Provide the [x, y] coordinate of the cell's center where the given text is located.  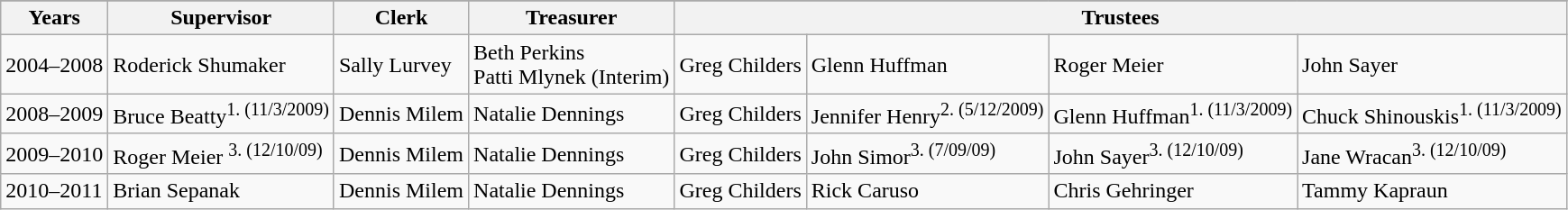
Glenn Huffman1. (11/3/2009) [1173, 114]
Years [54, 18]
2008–2009 [54, 114]
2004–2008 [54, 65]
Supervisor [222, 18]
Jane Wracan3. (12/10/09) [1432, 153]
Sally Lurvey [400, 65]
Brian Sepanak [222, 191]
Jennifer Henry2. (5/12/2009) [927, 114]
Trustees [1120, 18]
Tammy Kapraun [1432, 191]
John Simor3. (7/09/09) [927, 153]
2010–2011 [54, 191]
Roger Meier [1173, 65]
John Sayer [1432, 65]
Roderick Shumaker [222, 65]
Chris Gehringer [1173, 191]
Beth Perkins Patti Mlynek (Interim) [572, 65]
John Sayer3. (12/10/09) [1173, 153]
Clerk [400, 18]
Bruce Beatty1. (11/3/2009) [222, 114]
Roger Meier 3. (12/10/09) [222, 153]
Glenn Huffman [927, 65]
Rick Caruso [927, 191]
2009–2010 [54, 153]
Treasurer [572, 18]
Chuck Shinouskis1. (11/3/2009) [1432, 114]
